Find where the given text appears and provide that cell's center as (X, Y) coordinate. 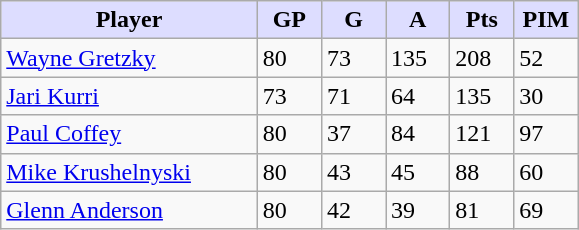
43 (353, 172)
121 (482, 134)
84 (418, 134)
52 (546, 58)
88 (482, 172)
Wayne Gretzky (130, 58)
G (353, 20)
Player (130, 20)
60 (546, 172)
64 (418, 96)
45 (418, 172)
PIM (546, 20)
Pts (482, 20)
42 (353, 210)
Paul Coffey (130, 134)
81 (482, 210)
208 (482, 58)
Glenn Anderson (130, 210)
Jari Kurri (130, 96)
71 (353, 96)
37 (353, 134)
39 (418, 210)
A (418, 20)
30 (546, 96)
Mike Krushelnyski (130, 172)
97 (546, 134)
GP (289, 20)
69 (546, 210)
